Detect which cell encompasses the target text, then output its (X, Y) center coordinate. 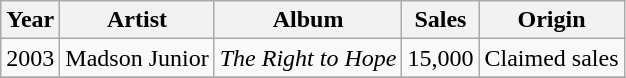
Artist (137, 20)
Album (308, 20)
Sales (440, 20)
2003 (30, 58)
15,000 (440, 58)
Claimed sales (552, 58)
Origin (552, 20)
Madson Junior (137, 58)
Year (30, 20)
The Right to Hope (308, 58)
